Identify which cell holds the provided text, then report its (x, y) central coordinate. 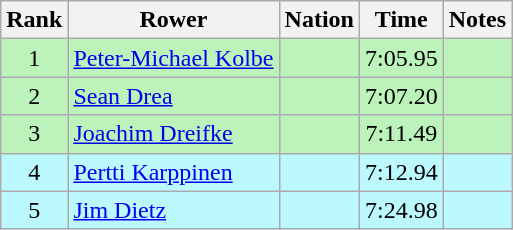
7:24.98 (401, 210)
Pertti Karppinen (174, 172)
4 (34, 172)
7:12.94 (401, 172)
Nation (319, 20)
Time (401, 20)
Joachim Dreifke (174, 134)
Rower (174, 20)
Rank (34, 20)
Jim Dietz (174, 210)
5 (34, 210)
2 (34, 96)
Notes (477, 20)
Peter-Michael Kolbe (174, 58)
1 (34, 58)
7:05.95 (401, 58)
7:11.49 (401, 134)
3 (34, 134)
Sean Drea (174, 96)
7:07.20 (401, 96)
